Detect which cell encompasses the target text, then output its [x, y] center coordinate. 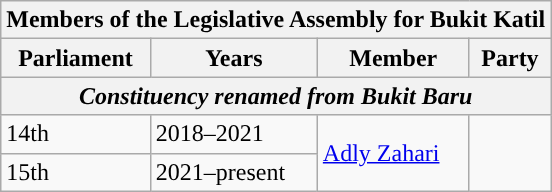
Constituency renamed from Bukit Baru [276, 96]
2018–2021 [234, 134]
Years [234, 58]
Party [510, 58]
15th [76, 172]
Member [393, 58]
Parliament [76, 58]
Adly Zahari [393, 153]
2021–present [234, 172]
14th [76, 134]
Members of the Legislative Assembly for Bukit Katil [276, 20]
